Scan for the cell matching the given text and deliver its (X, Y) coordinate at center. 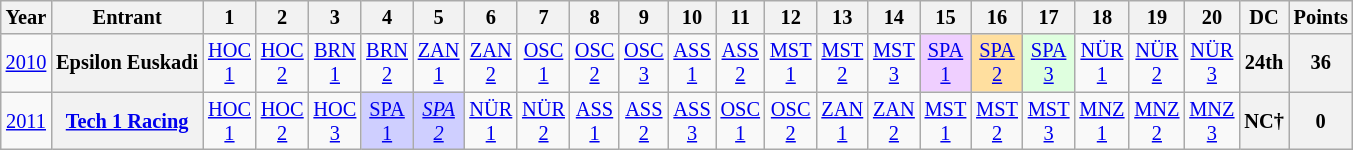
Tech 1 Racing (127, 121)
0 (1321, 121)
Year (26, 17)
18 (1102, 17)
24th (1264, 63)
DC (1264, 17)
MNZ2 (1156, 121)
NC† (1264, 121)
9 (644, 17)
Entrant (127, 17)
NÜR3 (1212, 63)
Points (1321, 17)
4 (387, 17)
19 (1156, 17)
15 (946, 17)
SPA3 (1049, 63)
MNZ3 (1212, 121)
BRN2 (387, 63)
MNZ1 (1102, 121)
11 (740, 17)
20 (1212, 17)
10 (692, 17)
5 (439, 17)
13 (842, 17)
2 (282, 17)
8 (594, 17)
1 (230, 17)
OSC3 (644, 63)
12 (791, 17)
BRN1 (336, 63)
16 (997, 17)
36 (1321, 63)
2011 (26, 121)
6 (490, 17)
2010 (26, 63)
3 (336, 17)
14 (894, 17)
17 (1049, 17)
ASS3 (692, 121)
Epsilon Euskadi (127, 63)
HOC3 (336, 121)
7 (544, 17)
